Locate the cell with the specified text and output its (x, y) center coordinate. 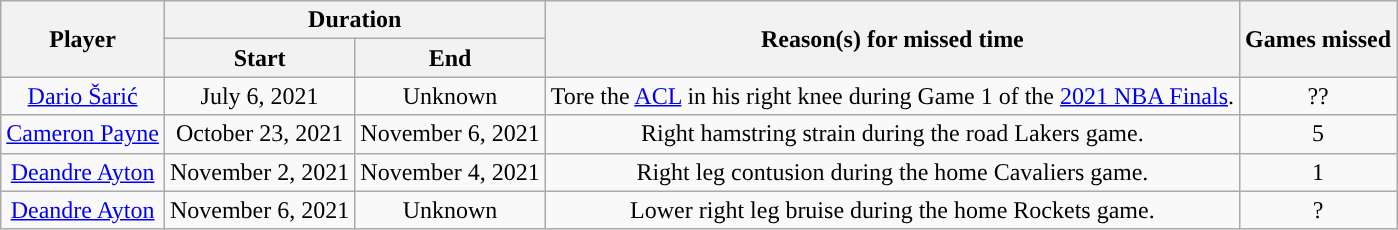
July 6, 2021 (259, 96)
? (1318, 210)
5 (1318, 134)
Dario Šarić (83, 96)
Start (259, 58)
Tore the ACL in his right knee during Game 1 of the 2021 NBA Finals. (892, 96)
Duration (354, 20)
End (450, 58)
Cameron Payne (83, 134)
Right leg contusion during the home Cavaliers game. (892, 172)
1 (1318, 172)
Player (83, 39)
October 23, 2021 (259, 134)
November 2, 2021 (259, 172)
Right hamstring strain during the road Lakers game. (892, 134)
Reason(s) for missed time (892, 39)
Lower right leg bruise during the home Rockets game. (892, 210)
Games missed (1318, 39)
November 4, 2021 (450, 172)
?? (1318, 96)
